Scan for the cell matching the given text and deliver its [x, y] coordinate at center. 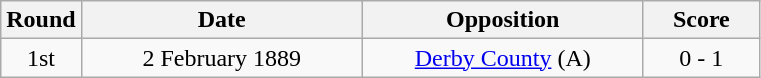
Opposition [502, 20]
2 February 1889 [222, 58]
1st [41, 58]
0 - 1 [701, 58]
Derby County (A) [502, 58]
Round [41, 20]
Score [701, 20]
Date [222, 20]
